Determine the [X, Y] coordinate at the center of the cell enclosing the given text.  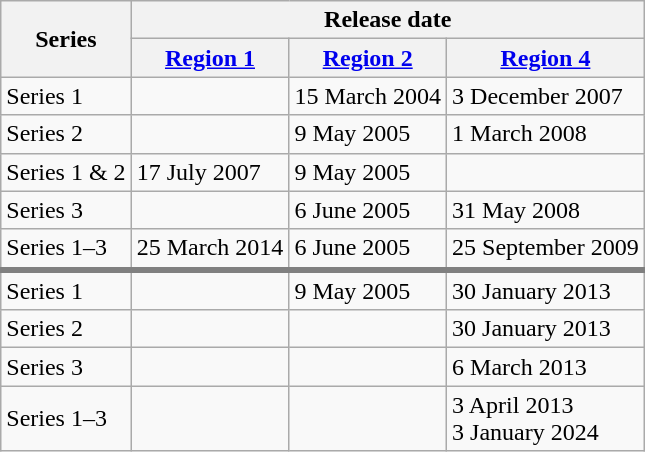
Region 1 [210, 58]
25 September 2009 [546, 249]
15 March 2004 [368, 96]
Series 1 & 2 [66, 172]
31 May 2008 [546, 210]
3 December 2007 [546, 96]
Region 4 [546, 58]
Region 2 [368, 58]
Series [66, 39]
1 March 2008 [546, 134]
Release date [388, 20]
6 March 2013 [546, 367]
17 July 2007 [210, 172]
25 March 2014 [210, 249]
3 April 20133 January 2024 [546, 418]
